Search for the cell housing the specified text and yield its [x, y] center coordinate. 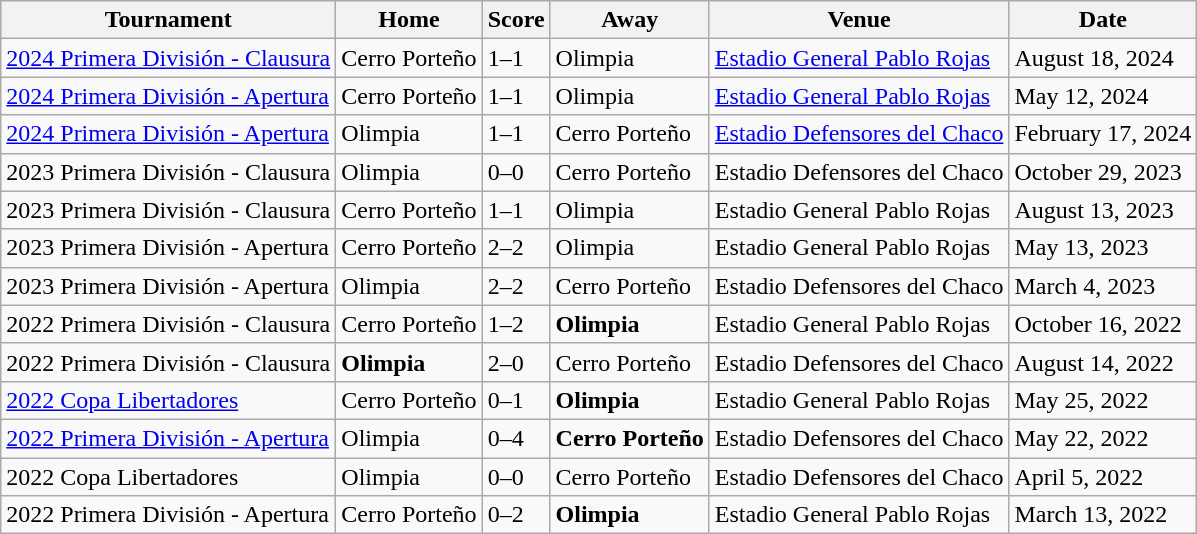
August 14, 2022 [1103, 362]
October 29, 2023 [1103, 172]
August 13, 2023 [1103, 210]
May 13, 2023 [1103, 248]
0–1 [516, 400]
Home [409, 20]
2–0 [516, 362]
May 25, 2022 [1103, 400]
March 13, 2022 [1103, 515]
Date [1103, 20]
Tournament [168, 20]
April 5, 2022 [1103, 477]
Score [516, 20]
May 12, 2024 [1103, 96]
Away [630, 20]
0–2 [516, 515]
May 22, 2022 [1103, 438]
March 4, 2023 [1103, 286]
October 16, 2022 [1103, 324]
2024 Primera División - Clausura [168, 58]
February 17, 2024 [1103, 134]
August 18, 2024 [1103, 58]
Venue [859, 20]
1–2 [516, 324]
0–4 [516, 438]
